Detect which cell encompasses the target text, then output its [X, Y] center coordinate. 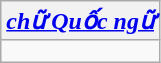
chữ Quốc ngữ [80, 21]
